Return (X, Y) of the center of cell containing provided text 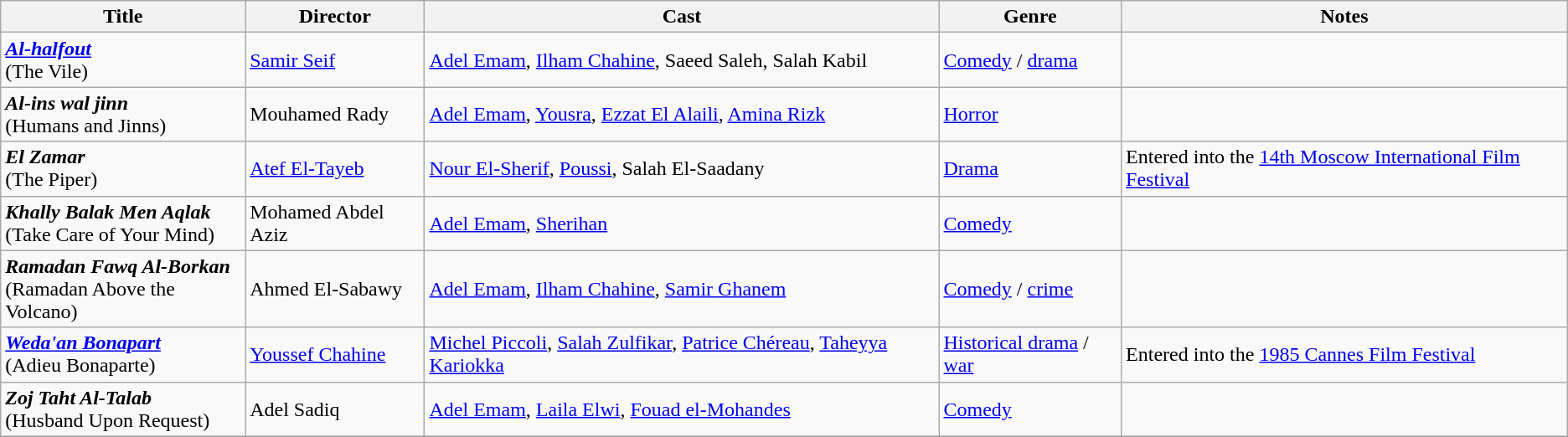
Entered into the 1985 Cannes Film Festival (1345, 355)
Mohamed Abdel Aziz (335, 223)
Adel Emam, Laila Elwi, Fouad el-Mohandes (682, 409)
Notes (1345, 17)
Comedy / crime (1030, 289)
Director (335, 17)
Title (123, 17)
Khally Balak Men Aqlak(Take Care of Your Mind) (123, 223)
Al-ins wal jinn (Humans and Jinns) (123, 114)
Adel Emam, Ilham Chahine, Samir Ghanem (682, 289)
Youssef Chahine (335, 355)
Atef El-Tayeb (335, 169)
Historical drama / war (1030, 355)
Horror (1030, 114)
Ahmed El-Sabawy (335, 289)
Ramadan Fawq Al-Borkan (Ramadan Above the Volcano) (123, 289)
Samir Seif (335, 60)
Adel Emam, Ilham Chahine, Saeed Saleh, Salah Kabil (682, 60)
Cast (682, 17)
Entered into the 14th Moscow International Film Festival (1345, 169)
Adel Emam, Yousra, Ezzat El Alaili, Amina Rizk (682, 114)
Adel Sadiq (335, 409)
Mouhamed Rady (335, 114)
Comedy / drama (1030, 60)
Genre (1030, 17)
Drama (1030, 169)
Nour El-Sherif, Poussi, Salah El-Saadany (682, 169)
Al-halfout(The Vile) (123, 60)
Michel Piccoli, Salah Zulfikar, Patrice Chéreau, Taheyya Kariokka (682, 355)
Adel Emam, Sherihan (682, 223)
El Zamar(The Piper) (123, 169)
Weda'an Bonapart(Adieu Bonaparte) (123, 355)
Zoj Taht Al-Talab (Husband Upon Request) (123, 409)
